Search for the cell housing the specified text and yield its [x, y] center coordinate. 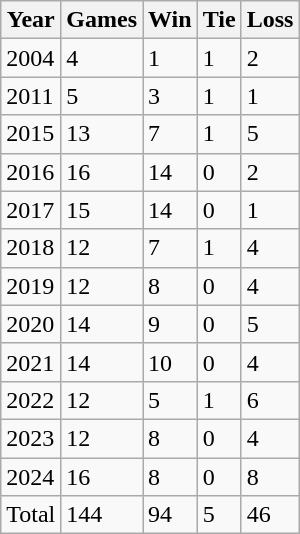
2022 [31, 400]
2004 [31, 58]
3 [170, 96]
2023 [31, 438]
Total [31, 515]
15 [102, 210]
2020 [31, 324]
2024 [31, 477]
Games [102, 20]
46 [270, 515]
2011 [31, 96]
144 [102, 515]
Year [31, 20]
Loss [270, 20]
Win [170, 20]
Tie [219, 20]
2017 [31, 210]
13 [102, 134]
2019 [31, 286]
2021 [31, 362]
2016 [31, 172]
94 [170, 515]
9 [170, 324]
10 [170, 362]
6 [270, 400]
2018 [31, 248]
2015 [31, 134]
